Scan for the cell matching the given text and deliver its (X, Y) coordinate at center. 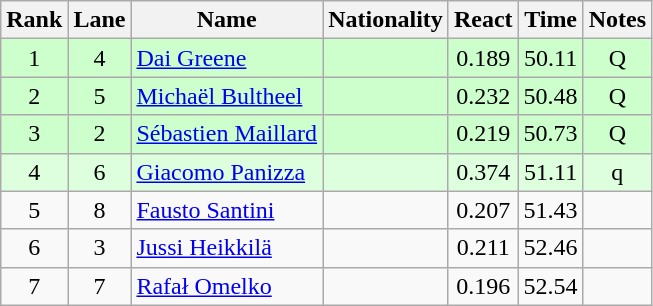
Nationality (386, 20)
52.46 (550, 248)
50.11 (550, 58)
Giacomo Panizza (227, 172)
Michaël Bultheel (227, 96)
Notes (617, 20)
0.211 (483, 248)
0.374 (483, 172)
Dai Greene (227, 58)
0.219 (483, 134)
51.43 (550, 210)
Rafał Omelko (227, 286)
Jussi Heikkilä (227, 248)
51.11 (550, 172)
Sébastien Maillard (227, 134)
50.73 (550, 134)
52.54 (550, 286)
0.232 (483, 96)
Time (550, 20)
Fausto Santini (227, 210)
1 (34, 58)
8 (100, 210)
Lane (100, 20)
q (617, 172)
Rank (34, 20)
0.207 (483, 210)
50.48 (550, 96)
0.189 (483, 58)
0.196 (483, 286)
Name (227, 20)
React (483, 20)
